From the cell containing the given text, extract its center point as (x, y) coordinate. 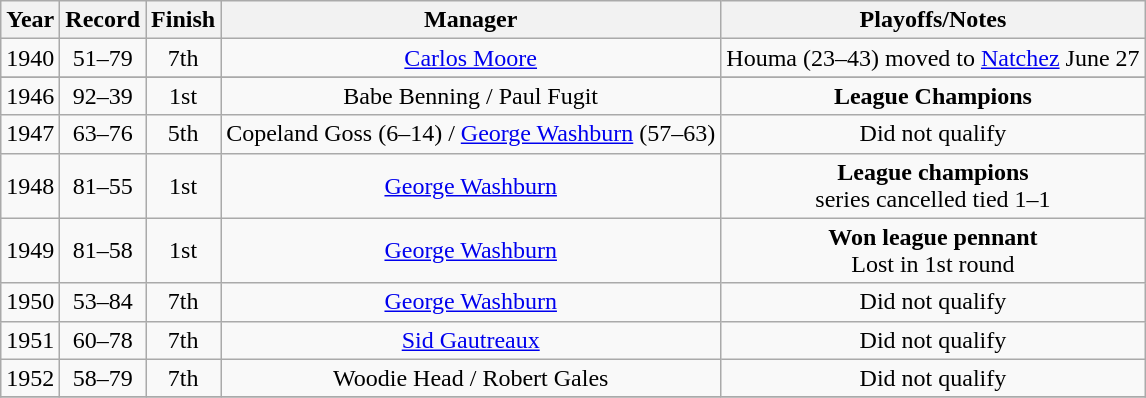
1947 (30, 134)
81–58 (103, 250)
Won league pennantLost in 1st round (933, 250)
Woodie Head / Robert Gales (471, 378)
53–84 (103, 302)
Copeland Goss (6–14) / George Washburn (57–63) (471, 134)
Playoffs/Notes (933, 20)
Year (30, 20)
Sid Gautreaux (471, 340)
Record (103, 20)
1946 (30, 96)
60–78 (103, 340)
81–55 (103, 186)
Finish (184, 20)
51–79 (103, 58)
1940 (30, 58)
58–79 (103, 378)
League Champions (933, 96)
92–39 (103, 96)
Manager (471, 20)
Houma (23–43) moved to Natchez June 27 (933, 58)
5th (184, 134)
1950 (30, 302)
Carlos Moore (471, 58)
63–76 (103, 134)
1948 (30, 186)
League championsseries cancelled tied 1–1 (933, 186)
1952 (30, 378)
Babe Benning / Paul Fugit (471, 96)
1949 (30, 250)
1951 (30, 340)
